Pinpoint the cell where the given text exists, returning its [x, y] midpoint coordinate. 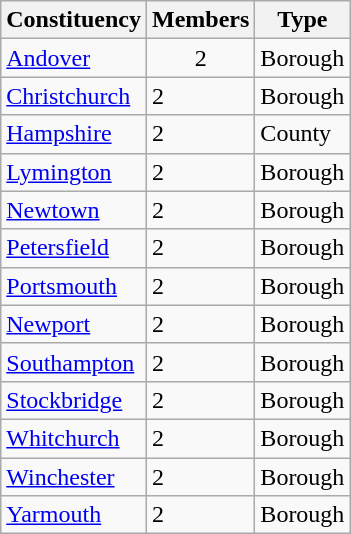
Southampton [74, 362]
Stockbridge [74, 400]
Type [302, 20]
Newport [74, 324]
Petersfield [74, 248]
Hampshire [74, 134]
Portsmouth [74, 286]
County [302, 134]
Lymington [74, 172]
Newtown [74, 210]
Members [200, 20]
Andover [74, 58]
Winchester [74, 477]
Whitchurch [74, 438]
Yarmouth [74, 515]
Christchurch [74, 96]
Constituency [74, 20]
